Extract the (X, Y) coordinate from the center of the cell holding the provided text.  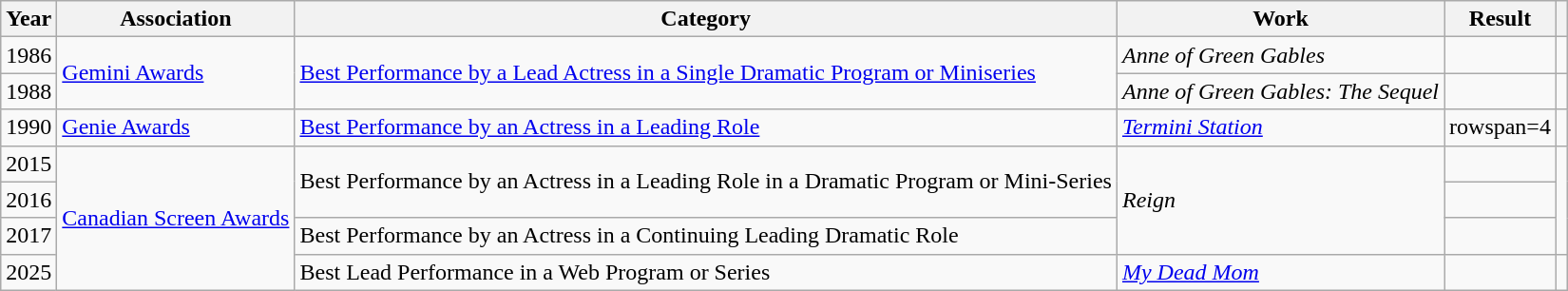
2025 (29, 272)
Year (29, 19)
Reign (1280, 200)
Category (706, 19)
Canadian Screen Awards (176, 218)
2017 (29, 236)
Anne of Green Gables: The Sequel (1280, 91)
Genie Awards (176, 127)
rowspan=4 (1501, 127)
Best Performance by an Actress in a Leading Role in a Dramatic Program or Mini-Series (706, 182)
Best Performance by an Actress in a Continuing Leading Dramatic Role (706, 236)
Association (176, 19)
1986 (29, 55)
Termini Station (1280, 127)
Best Performance by a Lead Actress in a Single Dramatic Program or Miniseries (706, 73)
Result (1501, 19)
Best Lead Performance in a Web Program or Series (706, 272)
Best Performance by an Actress in a Leading Role (706, 127)
Work (1280, 19)
Gemini Awards (176, 73)
1990 (29, 127)
2016 (29, 200)
2015 (29, 164)
1988 (29, 91)
My Dead Mom (1280, 272)
Anne of Green Gables (1280, 55)
